Pinpoint the cell where the given text exists, returning its [X, Y] midpoint coordinate. 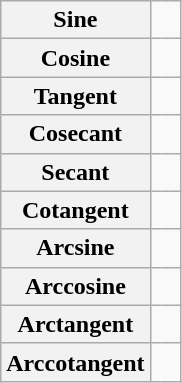
Arcsine [76, 248]
Secant [76, 172]
Tangent [76, 96]
Sine [76, 20]
Cosecant [76, 134]
Cotangent [76, 210]
Arccosine [76, 286]
Arccotangent [76, 362]
Arctangent [76, 324]
Cosine [76, 58]
